Extract the [x, y] coordinate from the center of the cell holding the provided text.  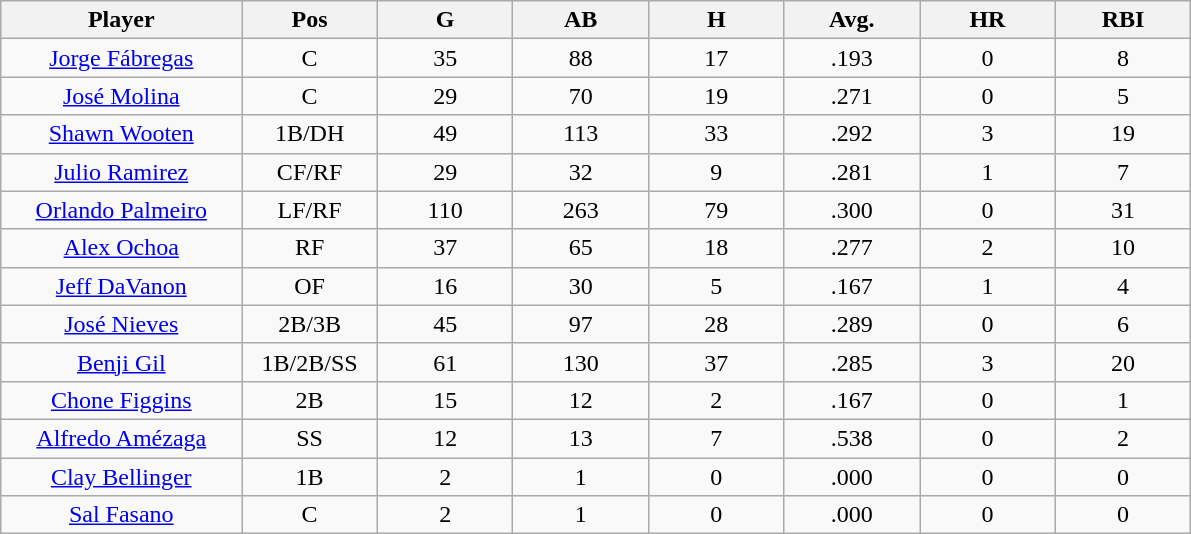
.285 [852, 362]
.292 [852, 134]
1B/DH [310, 134]
Alfredo Amézaga [122, 438]
15 [445, 400]
113 [581, 134]
1B/2B/SS [310, 362]
28 [716, 324]
José Nieves [122, 324]
13 [581, 438]
Benji Gil [122, 362]
.538 [852, 438]
16 [445, 286]
32 [581, 172]
H [716, 20]
.300 [852, 210]
Alex Ochoa [122, 248]
70 [581, 96]
49 [445, 134]
1B [310, 477]
97 [581, 324]
61 [445, 362]
.289 [852, 324]
G [445, 20]
Jeff DaVanon [122, 286]
8 [1123, 58]
SS [310, 438]
Clay Bellinger [122, 477]
Julio Ramirez [122, 172]
OF [310, 286]
RF [310, 248]
RBI [1123, 20]
263 [581, 210]
30 [581, 286]
Chone Figgins [122, 400]
CF/RF [310, 172]
79 [716, 210]
HR [988, 20]
20 [1123, 362]
Avg. [852, 20]
65 [581, 248]
4 [1123, 286]
2B/3B [310, 324]
Shawn Wooten [122, 134]
88 [581, 58]
.271 [852, 96]
6 [1123, 324]
33 [716, 134]
9 [716, 172]
35 [445, 58]
.277 [852, 248]
10 [1123, 248]
José Molina [122, 96]
Sal Fasano [122, 515]
AB [581, 20]
LF/RF [310, 210]
31 [1123, 210]
45 [445, 324]
110 [445, 210]
17 [716, 58]
.193 [852, 58]
Player [122, 20]
130 [581, 362]
Pos [310, 20]
2B [310, 400]
18 [716, 248]
Orlando Palmeiro [122, 210]
.281 [852, 172]
Jorge Fábregas [122, 58]
